Return (X, Y) of the center of cell containing provided text 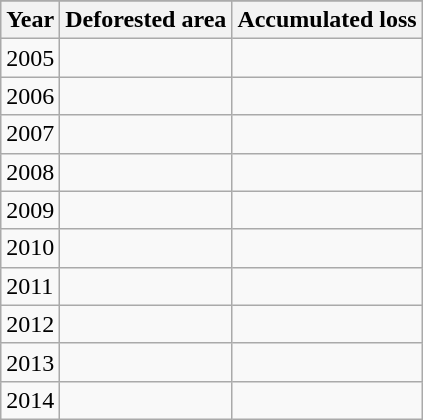
2005 (30, 58)
2014 (30, 400)
2007 (30, 134)
2006 (30, 96)
Deforested area (146, 20)
Accumulated loss (327, 20)
2011 (30, 286)
2008 (30, 172)
2012 (30, 324)
2009 (30, 210)
2013 (30, 362)
2010 (30, 248)
Year (30, 20)
